Determine the (x, y) coordinate at the center of the cell enclosing the given text.  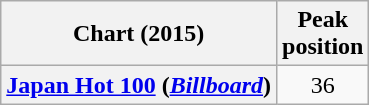
Japan Hot 100 (Billboard) (139, 85)
Chart (2015) (139, 34)
36 (323, 85)
Peakposition (323, 34)
